Identify which cell holds the provided text, then report its [x, y] central coordinate. 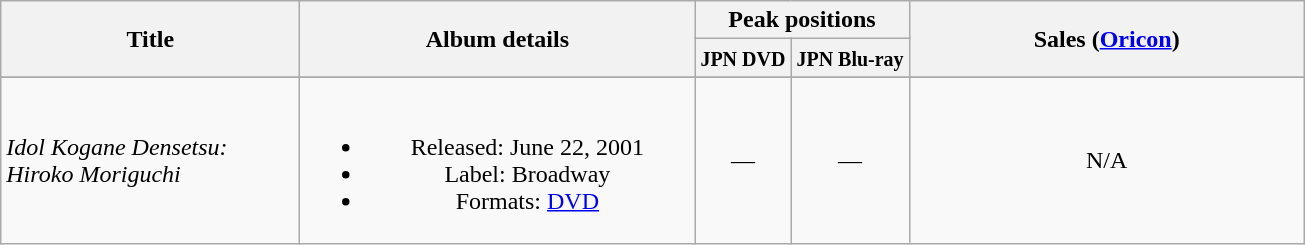
JPN Blu-ray [850, 58]
N/A [1106, 160]
Sales (Oricon) [1106, 39]
Album details [498, 39]
Peak positions [802, 20]
Idol Kogane Densetsu: Hiroko Moriguchi [150, 160]
Released: June 22, 2001Label: BroadwayFormats: DVD [498, 160]
JPN DVD [743, 58]
Title [150, 39]
